Determine the [X, Y] coordinate at the center of the cell enclosing the given text.  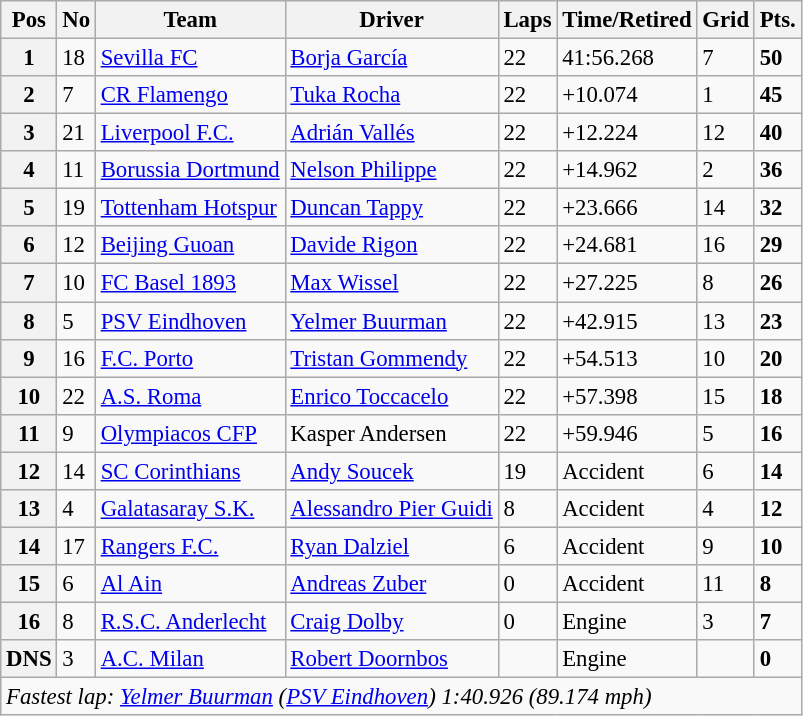
Ryan Dalziel [392, 546]
Laps [528, 20]
Beijing Guoan [190, 245]
50 [778, 58]
A.C. Milan [190, 659]
+42.915 [627, 321]
Enrico Toccacelo [392, 396]
Time/Retired [627, 20]
CR Flamengo [190, 95]
Robert Doornbos [392, 659]
Tuka Rocha [392, 95]
Pos [29, 20]
Team [190, 20]
Sevilla FC [190, 58]
No [76, 20]
Driver [392, 20]
+27.225 [627, 283]
26 [778, 283]
45 [778, 95]
R.S.C. Anderlecht [190, 621]
36 [778, 170]
Borja García [392, 58]
Nelson Philippe [392, 170]
+54.513 [627, 358]
32 [778, 208]
+23.666 [627, 208]
23 [778, 321]
Craig Dolby [392, 621]
Adrián Vallés [392, 133]
+57.398 [627, 396]
Grid [726, 20]
Yelmer Buurman [392, 321]
Andreas Zuber [392, 584]
+14.962 [627, 170]
DNS [29, 659]
Alessandro Pier Guidi [392, 509]
Borussia Dortmund [190, 170]
Al Ain [190, 584]
Andy Soucek [392, 471]
Pts. [778, 20]
21 [76, 133]
SC Corinthians [190, 471]
Tristan Gommendy [392, 358]
Galatasaray S.K. [190, 509]
17 [76, 546]
FC Basel 1893 [190, 283]
40 [778, 133]
Kasper Andersen [392, 433]
Max Wissel [392, 283]
Duncan Tappy [392, 208]
Olympiacos CFP [190, 433]
Davide Rigon [392, 245]
+59.946 [627, 433]
PSV Eindhoven [190, 321]
Rangers F.C. [190, 546]
41:56.268 [627, 58]
+12.224 [627, 133]
Liverpool F.C. [190, 133]
Tottenham Hotspur [190, 208]
A.S. Roma [190, 396]
29 [778, 245]
20 [778, 358]
+24.681 [627, 245]
Fastest lap: Yelmer Buurman (PSV Eindhoven) 1:40.926 (89.174 mph) [401, 697]
F.C. Porto [190, 358]
+10.074 [627, 95]
